Detect which cell encompasses the target text, then output its (X, Y) center coordinate. 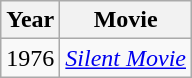
Year (30, 20)
Silent Movie (126, 58)
1976 (30, 58)
Movie (126, 20)
